Extract the [X, Y] coordinate from the center of the cell holding the provided text.  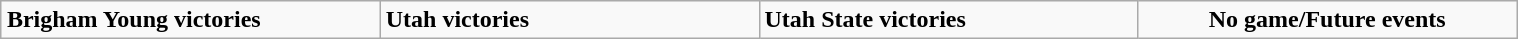
Utah State victories [948, 20]
Brigham Young victories [190, 20]
No game/Future events [1328, 20]
Utah victories [570, 20]
